From the cell containing the given text, extract its center point as (x, y) coordinate. 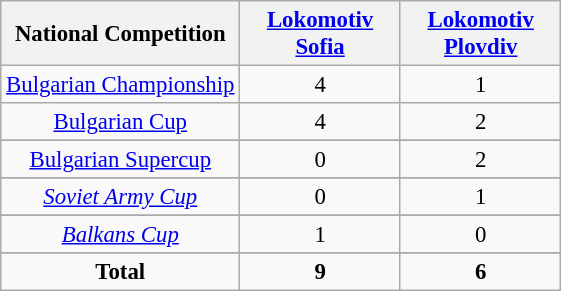
Balkans Cup (120, 235)
Soviet Army Cup (120, 197)
Lokomotiv Plovdiv (480, 34)
National Competition (120, 34)
Bulgarian Championship (120, 85)
Bulgarian Supercup (120, 160)
Bulgarian Cup (120, 122)
Lokomotiv Sofia (320, 34)
